Scan for the cell matching the given text and deliver its (X, Y) coordinate at center. 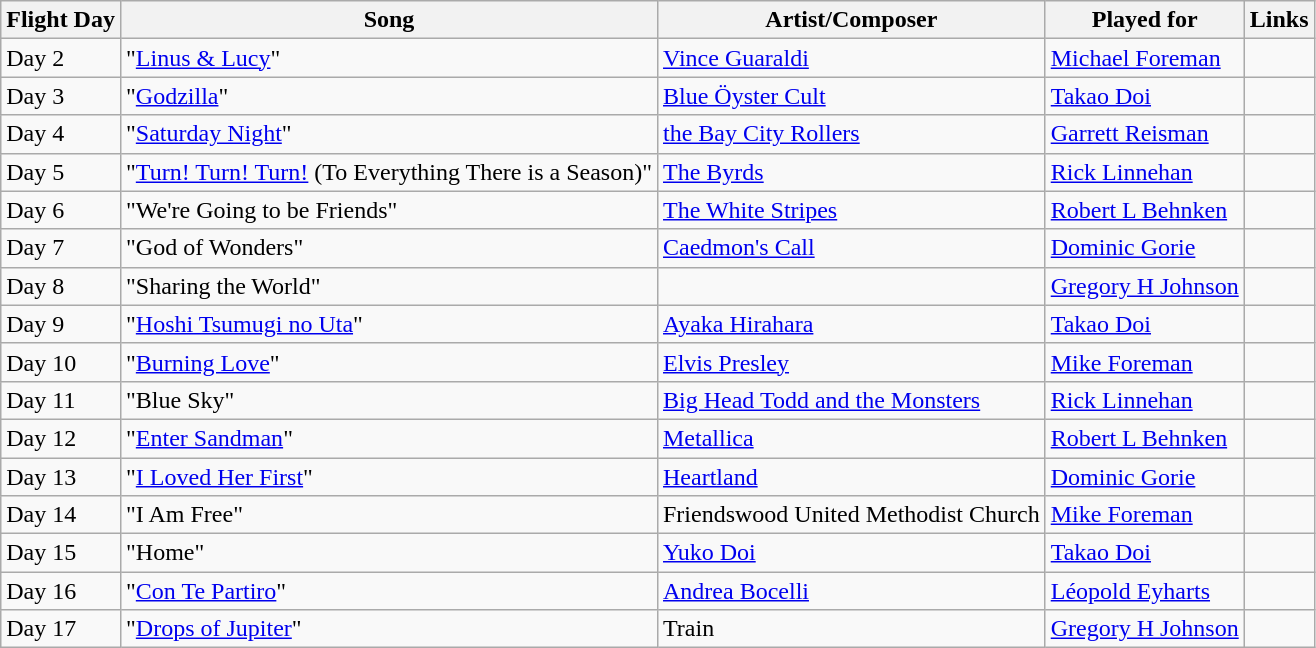
"Turn! Turn! Turn! (To Everything There is a Season)" (388, 172)
Metallica (851, 438)
Heartland (851, 477)
Elvis Presley (851, 362)
Friendswood United Methodist Church (851, 515)
Vince Guaraldi (851, 58)
"Con Te Partiro" (388, 591)
the Bay City Rollers (851, 134)
Day 10 (61, 362)
Léopold Eyharts (1144, 591)
The White Stripes (851, 210)
"Enter Sandman" (388, 438)
Day 12 (61, 438)
Day 8 (61, 286)
Links (1279, 20)
Day 7 (61, 248)
Michael Foreman (1144, 58)
"Home" (388, 553)
"Godzilla" (388, 96)
"I Loved Her First" (388, 477)
Blue Öyster Cult (851, 96)
"God of Wonders" (388, 248)
Day 13 (61, 477)
Day 6 (61, 210)
Caedmon's Call (851, 248)
Andrea Bocelli (851, 591)
Day 11 (61, 400)
Flight Day (61, 20)
Day 2 (61, 58)
Played for (1144, 20)
Yuko Doi (851, 553)
"Sharing the World" (388, 286)
Day 16 (61, 591)
Big Head Todd and the Monsters (851, 400)
"Drops of Jupiter" (388, 629)
Day 15 (61, 553)
"Hoshi Tsumugi no Uta" (388, 324)
"We're Going to be Friends" (388, 210)
"I Am Free" (388, 515)
Day 3 (61, 96)
"Burning Love" (388, 362)
Ayaka Hirahara (851, 324)
Day 4 (61, 134)
Train (851, 629)
"Saturday Night" (388, 134)
Day 5 (61, 172)
Day 9 (61, 324)
"Blue Sky" (388, 400)
Artist/Composer (851, 20)
Song (388, 20)
The Byrds (851, 172)
Day 17 (61, 629)
Day 14 (61, 515)
Garrett Reisman (1144, 134)
"Linus & Lucy" (388, 58)
